Detect which cell encompasses the target text, then output its (X, Y) center coordinate. 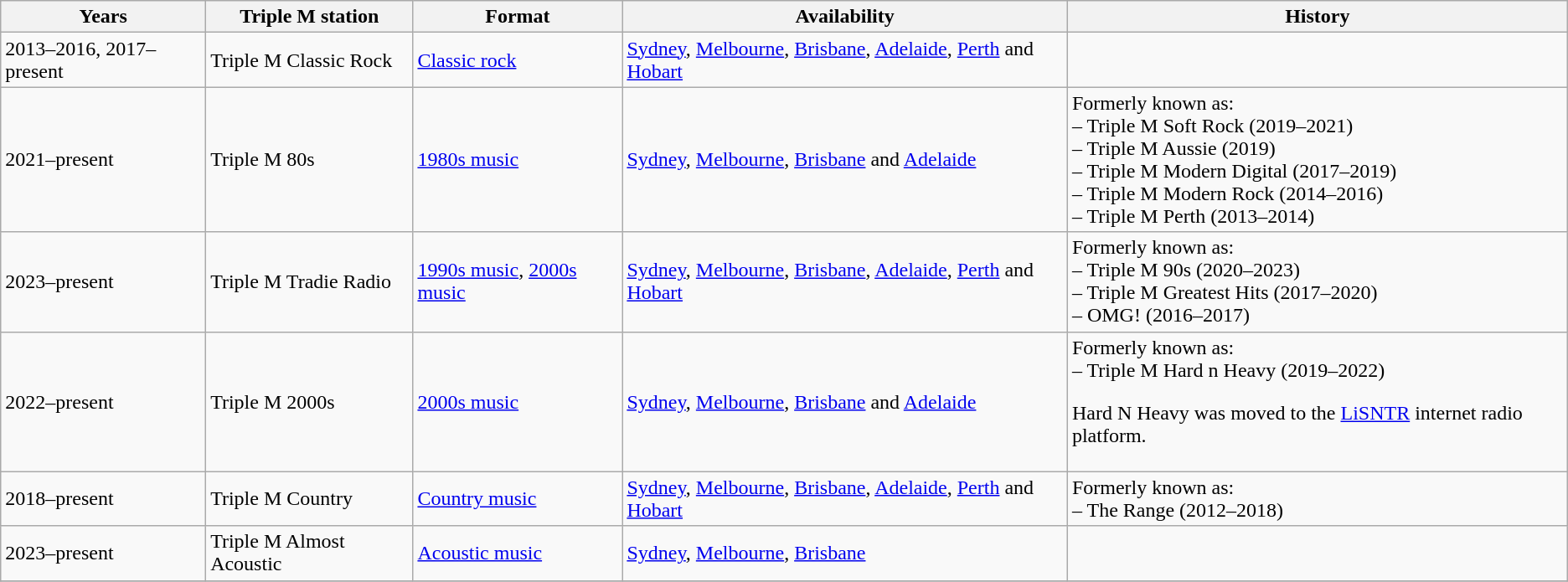
1980s music (518, 159)
Format (518, 17)
Years (104, 17)
Formerly known as: – Triple M 90s (2020–2023) – Triple M Greatest Hits (2017–2020) – OMG! (2016–2017) (1317, 281)
Availability (845, 17)
2013–2016, 2017–present (104, 60)
Triple M station (310, 17)
Triple M 2000s (310, 402)
2000s music (518, 402)
Triple M 80s (310, 159)
Formerly known as: – Triple M Hard n Heavy (2019–2022) Hard N Heavy was moved to the LiSNTR internet radio platform. (1317, 402)
2021–present (104, 159)
2018–present (104, 499)
Triple M Almost Acoustic (310, 553)
Sydney, Melbourne, Brisbane (845, 553)
2022–present (104, 402)
Classic rock (518, 60)
Acoustic music (518, 553)
Triple M Country (310, 499)
1990s music, 2000s music (518, 281)
Triple M Tradie Radio (310, 281)
Country music (518, 499)
History (1317, 17)
Triple M Classic Rock (310, 60)
Formerly known as: – The Range (2012–2018) (1317, 499)
